For the text-containing cell, return its midpoint in (X, Y) coordinate format. 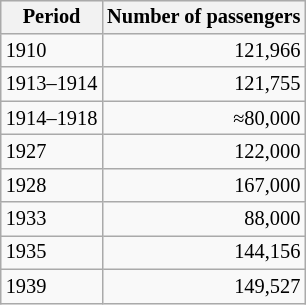
122,000 (204, 152)
1910 (52, 51)
1939 (52, 286)
1933 (52, 219)
149,527 (204, 286)
121,966 (204, 51)
1927 (52, 152)
Period (52, 17)
1913–1914 (52, 84)
88,000 (204, 219)
167,000 (204, 185)
121,755 (204, 84)
1914–1918 (52, 118)
1928 (52, 185)
144,156 (204, 253)
≈80,000 (204, 118)
1935 (52, 253)
Number of passengers (204, 17)
